Return the [X, Y] coordinate for the center point of the cell that contains the specified text.  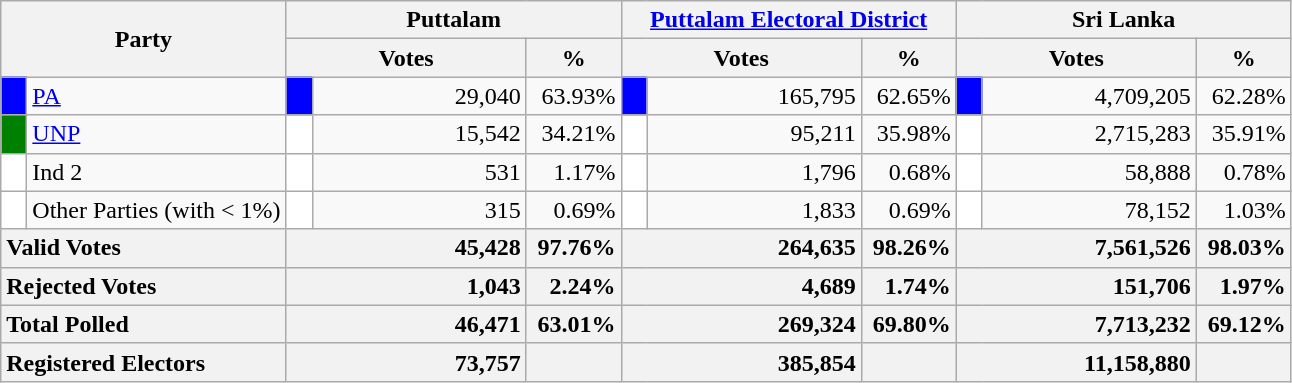
15,542 [419, 134]
Puttalam [454, 20]
PA [156, 96]
35.98% [908, 134]
1.03% [1244, 210]
1.17% [574, 172]
Registered Electors [144, 362]
1.74% [908, 286]
385,854 [741, 362]
0.68% [908, 172]
98.03% [1244, 248]
1,796 [754, 172]
73,757 [406, 362]
46,471 [406, 324]
29,040 [419, 96]
7,561,526 [1076, 248]
63.01% [574, 324]
78,152 [1089, 210]
63.93% [574, 96]
34.21% [574, 134]
1.97% [1244, 286]
69.12% [1244, 324]
62.65% [908, 96]
Party [144, 39]
264,635 [741, 248]
98.26% [908, 248]
Sri Lanka [1124, 20]
97.76% [574, 248]
1,043 [406, 286]
58,888 [1089, 172]
531 [419, 172]
11,158,880 [1076, 362]
151,706 [1076, 286]
Total Polled [144, 324]
2.24% [574, 286]
95,211 [754, 134]
269,324 [741, 324]
315 [419, 210]
45,428 [406, 248]
69.80% [908, 324]
Other Parties (with < 1%) [156, 210]
4,709,205 [1089, 96]
Puttalam Electoral District [788, 20]
4,689 [741, 286]
UNP [156, 134]
165,795 [754, 96]
Rejected Votes [144, 286]
62.28% [1244, 96]
Valid Votes [144, 248]
35.91% [1244, 134]
2,715,283 [1089, 134]
1,833 [754, 210]
7,713,232 [1076, 324]
0.78% [1244, 172]
Ind 2 [156, 172]
